Capture the cell that displays the provided text and extract its [X, Y] central coordinate. 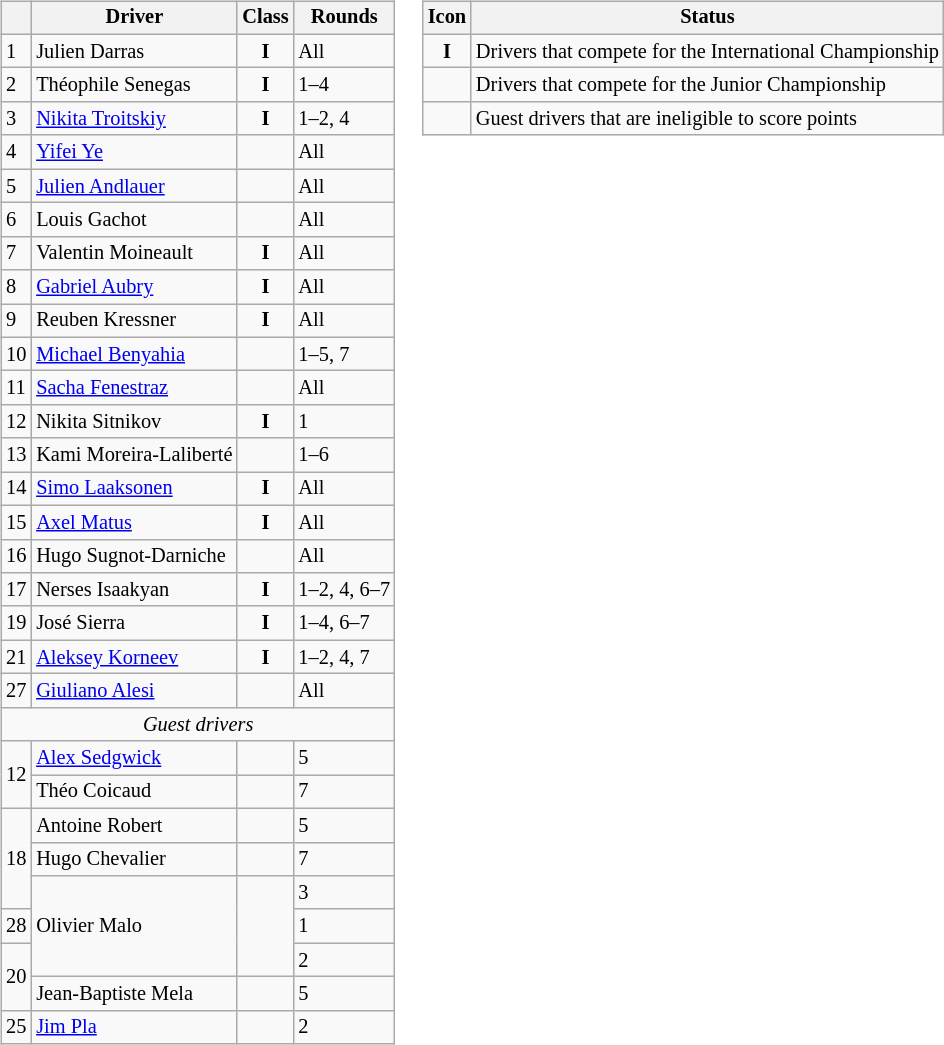
Class [265, 18]
1–4, 6–7 [344, 623]
4 [16, 152]
Icon [447, 18]
25 [16, 1027]
8 [16, 287]
20 [16, 976]
Olivier Malo [134, 926]
Jean-Baptiste Mela [134, 994]
Giuliano Alesi [134, 691]
Nerses Isaakyan [134, 590]
Louis Gachot [134, 220]
28 [16, 926]
16 [16, 556]
19 [16, 623]
9 [16, 321]
Status [708, 18]
Nikita Troitskiy [134, 119]
Alex Sedgwick [134, 758]
Reuben Kressner [134, 321]
Drivers that compete for the Junior Championship [708, 85]
Drivers that compete for the International Championship [708, 51]
Guest drivers that are ineligible to score points [708, 119]
Julien Andlauer [134, 186]
14 [16, 489]
Gabriel Aubry [134, 287]
27 [16, 691]
Sacha Fenestraz [134, 388]
Jim Pla [134, 1027]
Nikita Sitnikov [134, 422]
Rounds [344, 18]
11 [16, 388]
Julien Darras [134, 51]
Hugo Chevalier [134, 859]
Simo Laaksonen [134, 489]
Driver [134, 18]
1–6 [344, 455]
6 [16, 220]
15 [16, 522]
Valentin Moineault [134, 253]
17 [16, 590]
1–4 [344, 85]
10 [16, 354]
1–5, 7 [344, 354]
Théophile Senegas [134, 85]
13 [16, 455]
1–2, 4, 7 [344, 657]
Kami Moreira-Laliberté [134, 455]
Michael Benyahia [134, 354]
José Sierra [134, 623]
Guest drivers [198, 724]
1–2, 4, 6–7 [344, 590]
Axel Matus [134, 522]
Antoine Robert [134, 825]
Théo Coicaud [134, 792]
21 [16, 657]
Aleksey Korneev [134, 657]
Hugo Sugnot-Darniche [134, 556]
Yifei Ye [134, 152]
18 [16, 858]
1–2, 4 [344, 119]
